Capture the cell that displays the provided text and extract its [X, Y] central coordinate. 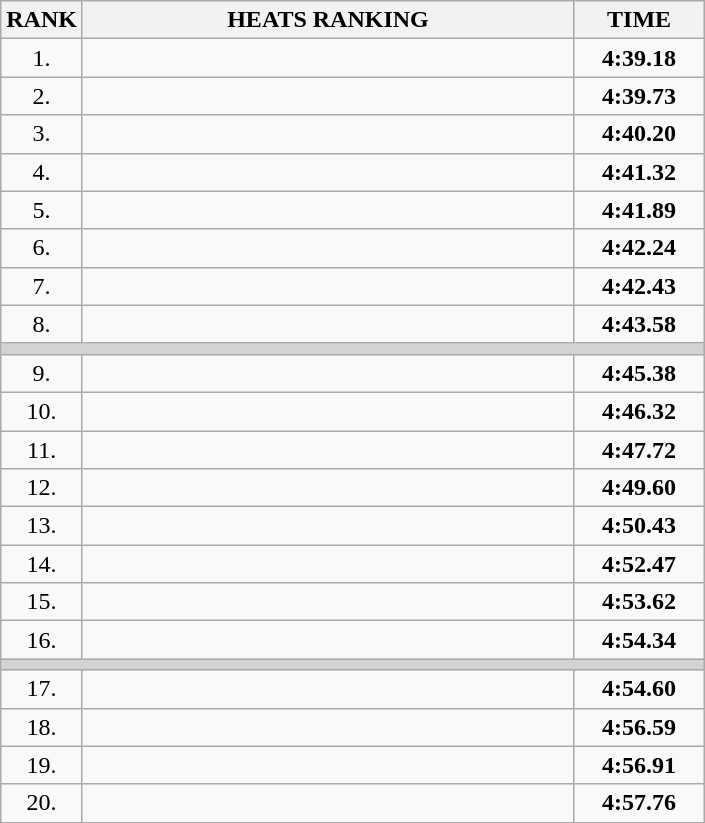
TIME [640, 20]
17. [42, 689]
4:57.76 [640, 803]
4:47.72 [640, 449]
13. [42, 526]
5. [42, 210]
18. [42, 727]
20. [42, 803]
16. [42, 640]
14. [42, 564]
4. [42, 172]
RANK [42, 20]
3. [42, 134]
4:41.89 [640, 210]
6. [42, 248]
2. [42, 96]
10. [42, 411]
4:43.58 [640, 324]
4:42.43 [640, 286]
8. [42, 324]
11. [42, 449]
19. [42, 765]
4:42.24 [640, 248]
4:46.32 [640, 411]
HEATS RANKING [328, 20]
4:52.47 [640, 564]
4:54.34 [640, 640]
4:54.60 [640, 689]
7. [42, 286]
4:39.18 [640, 58]
4:49.60 [640, 488]
15. [42, 602]
4:39.73 [640, 96]
1. [42, 58]
4:50.43 [640, 526]
9. [42, 373]
4:56.91 [640, 765]
4:56.59 [640, 727]
4:40.20 [640, 134]
4:45.38 [640, 373]
4:53.62 [640, 602]
12. [42, 488]
4:41.32 [640, 172]
